Provide the (X, Y) coordinate of the cell's center where the given text is located.  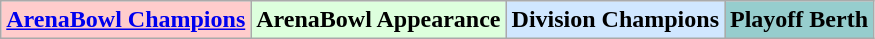
Division Champions (615, 20)
Playoff Berth (798, 20)
ArenaBowl Appearance (378, 20)
ArenaBowl Champions (126, 20)
